Provide the [x, y] coordinate of the cell's center where the given text is located.  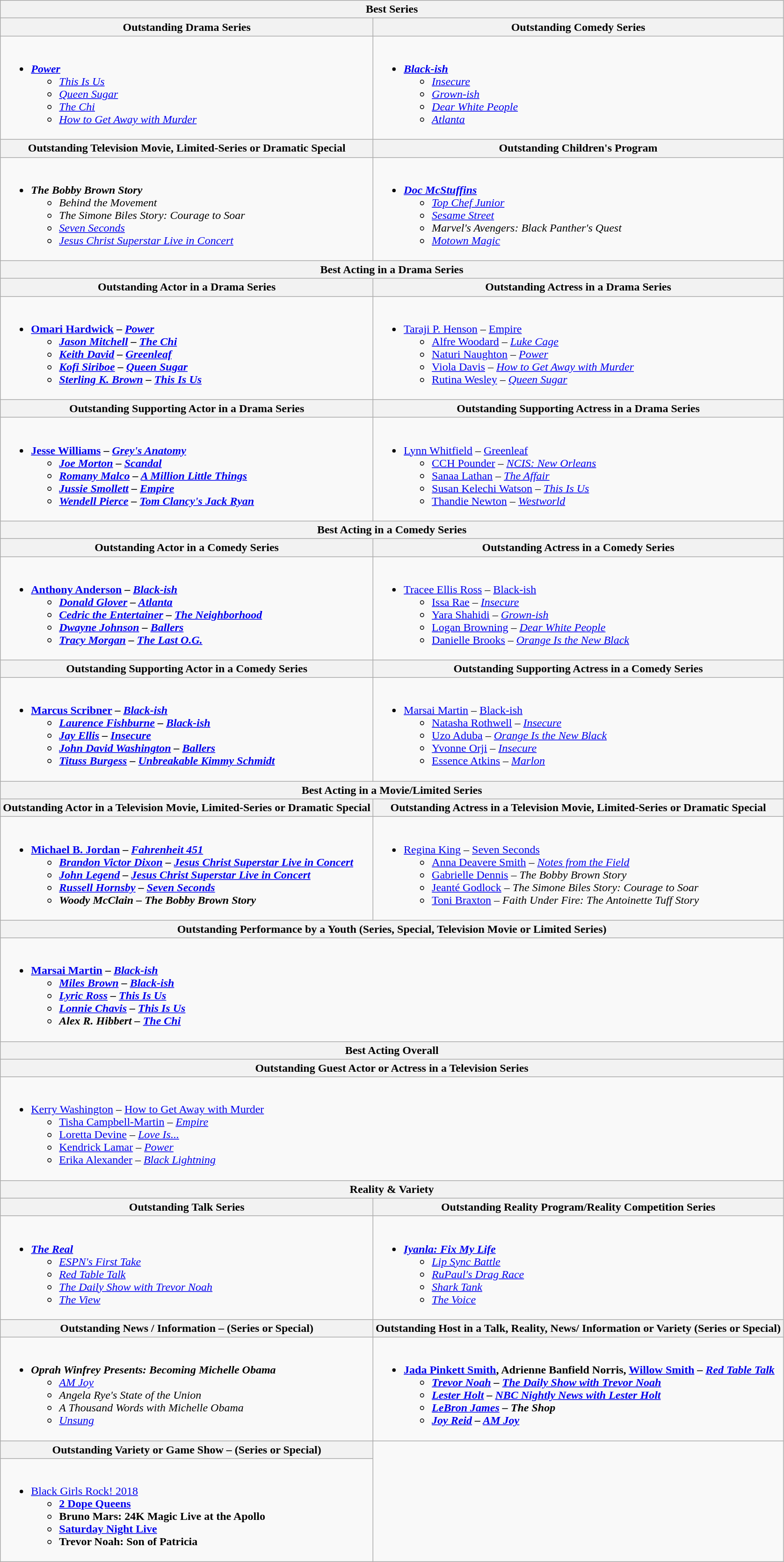
Omari Hardwick – PowerJason Mitchell – The ChiKeith David – GreenleafKofi Siriboe – Queen SugarSterling K. Brown – This Is Us [187, 348]
Outstanding Actress in a Comedy Series [578, 547]
Outstanding Supporting Actor in a Drama Series [187, 408]
Outstanding Variety or Game Show – (Series or Special) [187, 1450]
Outstanding Television Movie, Limited-Series or Dramatic Special [187, 148]
Outstanding Actress in a Drama Series [578, 287]
Outstanding Talk Series [187, 1207]
Marsai Martin – Black-ishNatasha Rothwell – InsecureUzo Aduba – Orange Is the New BlackYvonne Orji – InsecureEssence Atkins – Marlon [578, 730]
Outstanding Reality Program/Reality Competition Series [578, 1207]
Outstanding Supporting Actress in a Comedy Series [578, 669]
Best Acting in a Comedy Series [392, 530]
Reality & Variety [392, 1189]
Outstanding Actress in a Television Movie, Limited-Series or Dramatic Special [578, 808]
The RealESPN's First TakeRed Table TalkThe Daily Show with Trevor NoahThe View [187, 1268]
Outstanding Supporting Actor in a Comedy Series [187, 669]
Taraji P. Henson – EmpireAlfre Woodard – Luke CageNaturi Naughton – PowerViola Davis – How to Get Away with MurderRutina Wesley – Queen Sugar [578, 348]
Anthony Anderson – Black-ishDonald Glover – AtlantaCedric the Entertainer – The NeighborhoodDwayne Johnson – BallersTracy Morgan – The Last O.G. [187, 608]
Oprah Winfrey Presents: Becoming Michelle ObamaAM JoyAngela Rye's State of the UnionA Thousand Words with Michelle ObamaUnsung [187, 1388]
Outstanding Actor in a Drama Series [187, 287]
Outstanding Actor in a Comedy Series [187, 547]
PowerThis Is UsQueen SugarThe ChiHow to Get Away with Murder [187, 88]
Outstanding Children's Program [578, 148]
Outstanding News / Information – (Series or Special) [187, 1328]
Best Acting in a Drama Series [392, 269]
Iyanla: Fix My LifeLip Sync BattleRuPaul's Drag RaceShark TankThe Voice [578, 1268]
Lynn Whitfield – GreenleafCCH Pounder – NCIS: New OrleansSanaa Lathan – The AffairSusan Kelechi Watson – This Is UsThandie Newton – Westworld [578, 469]
Tracee Ellis Ross – Black-ishIssa Rae – InsecureYara Shahidi – Grown-ishLogan Browning – Dear White PeopleDanielle Brooks – Orange Is the New Black [578, 608]
Black Girls Rock! 20182 Dope QueensBruno Mars: 24K Magic Live at the ApolloSaturday Night LiveTrevor Noah: Son of Patricia [187, 1510]
Outstanding Performance by a Youth (Series, Special, Television Movie or Limited Series) [392, 929]
Best Acting Overall [392, 1050]
Outstanding Drama Series [187, 27]
Black-ishInsecureGrown-ishDear White PeopleAtlanta [578, 88]
Outstanding Supporting Actress in a Drama Series [578, 408]
Doc McStuffinsTop Chef JuniorSesame StreetMarvel's Avengers: Black Panther's QuestMotown Magic [578, 209]
Outstanding Actor in a Television Movie, Limited-Series or Dramatic Special [187, 808]
Marsai Martin – Black-ishMiles Brown – Black-ishLyric Ross – This Is UsLonnie Chavis – This Is UsAlex R. Hibbert – The Chi [392, 990]
Best Acting in a Movie/Limited Series [392, 790]
Outstanding Comedy Series [578, 27]
Outstanding Guest Actor or Actress in a Television Series [392, 1068]
The Bobby Brown StoryBehind the MovementThe Simone Biles Story: Courage to SoarSeven SecondsJesus Christ Superstar Live in Concert [187, 209]
Outstanding Host in a Talk, Reality, News/ Information or Variety (Series or Special) [578, 1328]
Best Series [392, 9]
